Search for the cell housing the specified text and yield its (X, Y) center coordinate. 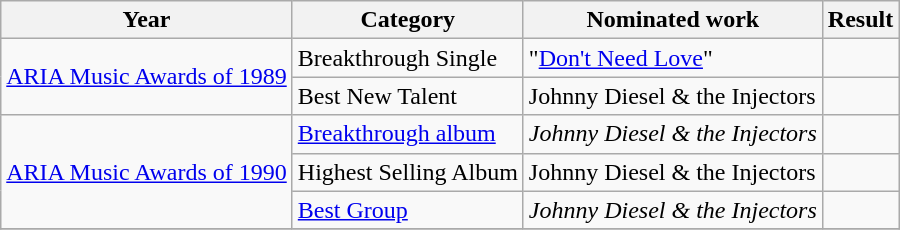
Best New Talent (408, 96)
ARIA Music Awards of 1989 (147, 77)
Result (860, 20)
Best Group (408, 210)
ARIA Music Awards of 1990 (147, 172)
Highest Selling Album (408, 172)
Nominated work (672, 20)
"Don't Need Love" (672, 58)
Breakthrough Single (408, 58)
Category (408, 20)
Breakthrough album (408, 134)
Year (147, 20)
